Return the (x, y) coordinate for the center point of the cell that contains the specified text.  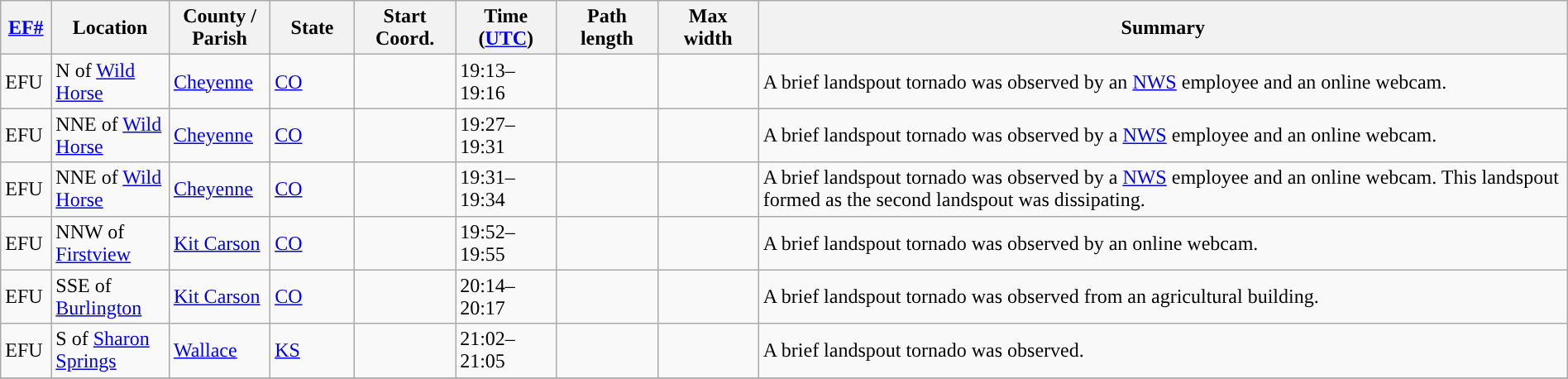
A brief landspout tornado was observed. (1163, 351)
NNW of Firstview (111, 243)
A brief landspout tornado was observed by a NWS employee and an online webcam. This landspout formed as the second landspout was dissipating. (1163, 189)
Path length (607, 28)
A brief landspout tornado was observed by an online webcam. (1163, 243)
Wallace (219, 351)
21:02–21:05 (506, 351)
A brief landspout tornado was observed by a NWS employee and an online webcam. (1163, 136)
20:14–20:17 (506, 296)
A brief landspout tornado was observed by an NWS employee and an online webcam. (1163, 81)
Max width (708, 28)
19:27–19:31 (506, 136)
Start Coord. (404, 28)
EF# (26, 28)
Location (111, 28)
Summary (1163, 28)
N of Wild Horse (111, 81)
KS (313, 351)
State (313, 28)
Time (UTC) (506, 28)
County / Parish (219, 28)
A brief landspout tornado was observed from an agricultural building. (1163, 296)
S of Sharon Springs (111, 351)
19:52–19:55 (506, 243)
19:13–19:16 (506, 81)
19:31–19:34 (506, 189)
SSE of Burlington (111, 296)
